Identify which cell holds the provided text, then report its [x, y] central coordinate. 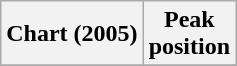
Chart (2005) [72, 34]
Peakposition [189, 34]
